Output the [X, Y] coordinate of the center of the cell containing the given text.  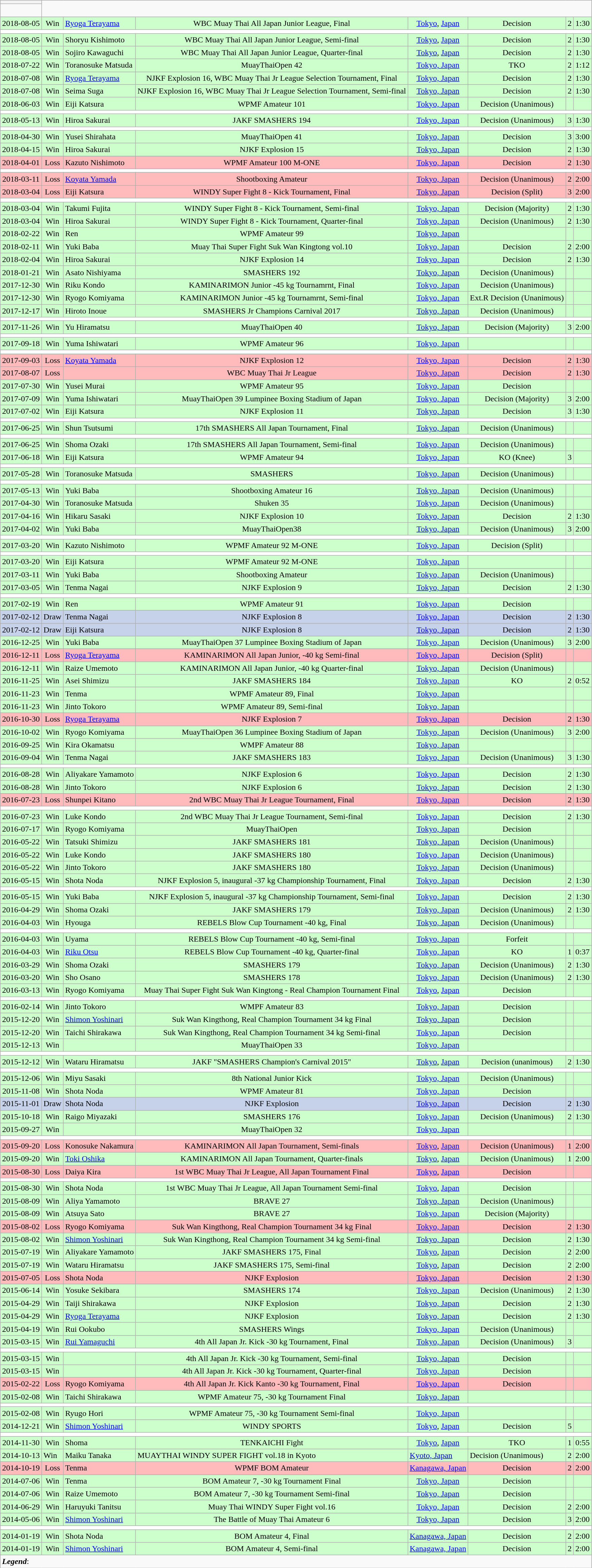
JAKF "SMASHERS Champion's Carnival 2015" [272, 1062]
4th All Japan Jr. Kick -30 kg Tournament, Semi-final [272, 1358]
2018-07-22 [21, 65]
MuayThaiOpen 42 [272, 65]
SMASHERS 174 [272, 1290]
WPMF Amateur 81 [272, 1091]
Miyu Sasaki [100, 1078]
Toki Oshika [100, 1159]
Asei Shimizu [100, 681]
NJKF Explosion 9 [272, 587]
NJKF Explosion 14 [272, 259]
Riku Kondo [100, 285]
2016-02-14 [21, 1007]
2015-11-01 [21, 1104]
2014-12-21 [21, 1426]
SMASHERS 176 [272, 1117]
1:12 [583, 65]
Hikaru Sasaki [100, 516]
JAKF SMASHERS 175, Final [272, 1252]
Raigo Miyazaki [100, 1117]
2018-05-13 [21, 120]
Maiku Tanaka [100, 1455]
MuayThaiOpen [272, 829]
WINDY Super Fight 8 - Kick Tournament, Final [272, 192]
Konosuke Nakamura [100, 1146]
2015-02-22 [21, 1384]
Sho Osano [100, 977]
17th SMASHERS All Japan Tournament, Semi-final [272, 444]
WPMF Amateur 94 [272, 457]
2015-11-08 [21, 1091]
WPMF Amateur 96 [272, 344]
JAKF SMASHERS 183 [272, 758]
Shoryu Kishimoto [100, 40]
JAKF SMASHERS 194 [272, 120]
KAMINARIMON All Japan Tournament, Quarter-finals [272, 1159]
Muay Thai Super Fight Suk Wan Kingtong vol.10 [272, 247]
2015-12-12 [21, 1062]
2016-10-02 [21, 732]
Hiroto Inoue [100, 311]
WPMF BOM Amateur [272, 1468]
2016-03-13 [21, 990]
NJKF Explosion 12 [272, 360]
17th SMASHERS All Japan Tournament, Final [272, 428]
Yusei Shirahata [100, 137]
WBC Muay Thai All Japan Junior League, Semi-final [272, 40]
2018-02-04 [21, 259]
Yu Hiramatsu [100, 327]
Tatsuki Shimizu [100, 842]
KAMINARIMON Junior -45 kg Tournamrnt, Semi-final [272, 298]
Yusei Murai [100, 386]
SMASHERS Wings [272, 1329]
SMASHERS 178 [272, 977]
2015-09-27 [21, 1129]
2017-06-18 [21, 457]
MuayThaiOpen 39 Lumpinee Boxing Stadium of Japan [272, 399]
3:00 [583, 137]
BOM Amateur 7, -30 kg Tournament Semi-final [272, 1494]
2018-04-15 [21, 150]
2015-06-14 [21, 1290]
2016-11-25 [21, 681]
BOM Amateur 7, -30 kg Tournament Final [272, 1481]
2nd WBC Muay Thai Jr League Tournament, Final [272, 800]
BOM Amateur 4, Semi-final [272, 1549]
2014-10-19 [21, 1468]
1st WBC Muay Thai Jr League, All Japan Tournament Semi-final [272, 1188]
Muay Thai WINDY Super Fight vol.16 [272, 1506]
Rui Ookubo [100, 1329]
2018-02-22 [21, 234]
WPMF Amateur 75, -30 kg Tournament Final [272, 1397]
Shootboxing Amateur 16 [272, 490]
Uyama [100, 939]
Sojiro Kawaguchi [100, 52]
WBC Muay Thai Jr League [272, 373]
2016-09-25 [21, 745]
2017-03-05 [21, 587]
WPMF Amateur 89, Final [272, 694]
2017-09-18 [21, 344]
NJKF Explosion 16, WBC Muay Thai Jr League Selection Tournament, Final [272, 78]
2015-07-05 [21, 1278]
WPMF Amateur 95 [272, 386]
MuayThaiOpen 40 [272, 327]
4th All Japan Jr. Kick Kanto -30 kg Tournament, Final [272, 1384]
KO (Knee) [517, 457]
2017-05-13 [21, 490]
2016-12-25 [21, 643]
Muay Thai Super Fight Suk Wan Kingtong - Real Champion Tournament Final [272, 990]
WPMF Amateur 100 M-ONE [272, 162]
2015-12-13 [21, 1045]
WBC Muay Thai All Japan Junior League, Final [272, 23]
2nd WBC Muay Thai Jr League Tournament, Semi-final [272, 816]
KAMINARIMON All Japan Junior, -40 kg Semi-final [272, 655]
2017-07-30 [21, 386]
Asato Nishiyama [100, 272]
Legend: [296, 1562]
JAKF SMASHERS 179 [272, 910]
WINDY Super Fight 8 - Kick Tournament, Semi-final [272, 208]
Rui Yamaguchi [100, 1342]
WINDY Super Fight 8 - Kick Tournament, Quarter-final [272, 221]
2016-09-04 [21, 758]
NJKF Explosion 10 [272, 516]
MUAYTHAI WINDY SUPER FIGHT vol.18 in Kyoto [272, 1455]
Daiya Kira [100, 1172]
WINDY SPORTS [272, 1426]
WBC Muay Thai All Japan Junior League, Quarter-final [272, 52]
4th All Japan Jr. Kick -30 kg Tournament, Final [272, 1342]
2018-06-03 [21, 104]
NJKF Explosion 11 [272, 411]
Aliya Yamamoto [100, 1201]
Decision (unanimous) [517, 1062]
Shun Tsutsumi [100, 428]
8th National Junior Kick [272, 1078]
2016-04-29 [21, 910]
2016-03-20 [21, 977]
SMASHERS Jr Champions Carnival 2017 [272, 311]
WPMF Amateur 75, -30 kg Tournament Semi-final [272, 1413]
2014-10-13 [21, 1455]
REBELS Blow Cup Tournament -40 kg, Final [272, 922]
Shunpei Kitano [100, 800]
MuayThaiOpen38 [272, 529]
Hyouga [100, 922]
Forfeit [517, 939]
2017-07-02 [21, 411]
NJKF Explosion 5, inaugural -37 kg Championship Tournament, Final [272, 880]
NJKF Explosion 15 [272, 150]
2017-08-07 [21, 373]
2014-06-29 [21, 1506]
5 [570, 1426]
MuayThaiOpen 33 [272, 1045]
MuayThaiOpen 37 Lumpinee Boxing Stadium of Japan [272, 643]
2017-07-09 [21, 399]
WPMF Amateur 89, Semi-final [272, 706]
Ext.R Decision (Unanimous) [517, 298]
Seima Suga [100, 91]
NJKF Explosion 16, WBC Muay Thai Jr League Selection Tournament, Semi-final [272, 91]
WMPF Amateur 88 [272, 745]
2015-10-18 [21, 1117]
BOM Amateur 4, Final [272, 1536]
JAKF SMASHERS 184 [272, 681]
2018-04-30 [21, 137]
KAMINARIMON Junior -45 kg Tournamrnt, Final [272, 285]
2016-07-17 [21, 829]
KAMINARIMON All Japan Tournament, Semi-finals [272, 1146]
WPMF Amateur 91 [272, 604]
Takumi Fujita [100, 208]
Atsuya Sato [100, 1214]
2017-12-17 [21, 311]
2015-12-06 [21, 1078]
4th All Japan Jr. Kick -30 kg Tournament, Quarter-final [272, 1371]
SMASHERS [272, 474]
REBELS Blow Cup Tournament -40 kg, Semi-final [272, 939]
2017-04-02 [21, 529]
NJKF Explosion 7 [272, 719]
0:55 [583, 1443]
Shuken 35 [272, 503]
2017-03-11 [21, 575]
2018-01-21 [21, 272]
SMASHERS 192 [272, 272]
JAKF SMASHERS 175, Semi-final [272, 1265]
2016-03-29 [21, 964]
2015-04-19 [21, 1329]
WPMF Amateur 101 [272, 104]
MuayThaiOpen 41 [272, 137]
Ryugo Hori [100, 1413]
2017-11-26 [21, 327]
2014-05-06 [21, 1519]
2017-02-19 [21, 604]
0:37 [583, 952]
Kira Okamatsu [100, 745]
Shoma [100, 1443]
The Battle of Muay Thai Amateur 6 [272, 1519]
REBELS Blow Cup Tournament -40 kg, Quarter-final [272, 952]
Riku Otsu [100, 952]
Taiji Shirakawa [100, 1303]
MuayThaiOpen 36 Lumpinee Boxing Stadium of Japan [272, 732]
SMASHERS 179 [272, 964]
WPMF Amateur 99 [272, 234]
WMPF Amateur 83 [272, 1007]
TENKAICHI Fight [272, 1443]
2017-09-03 [21, 360]
1st WBC Muay Thai Jr League, All Japan Tournament Final [272, 1172]
2017-05-28 [21, 474]
MuayThaiOpen 32 [272, 1129]
0:52 [583, 681]
NJKF Explosion 5, inaugural -37 kg Championship Tournament, Semi-final [272, 897]
2014-11-30 [21, 1443]
2017-04-30 [21, 503]
2016-10-30 [21, 719]
2018-04-01 [21, 162]
Yosuke Sekibara [100, 1290]
2018-02-11 [21, 247]
KAMINARIMON All Japan Junior, -40 kg Quarter-final [272, 668]
Kyoto, Japan [438, 1455]
JAKF SMASHERS 181 [272, 842]
Haruyuki Tanitsu [100, 1506]
2017-04-16 [21, 516]
2018-03-11 [21, 179]
